Extract the [X, Y] coordinate from the center of the cell holding the provided text.  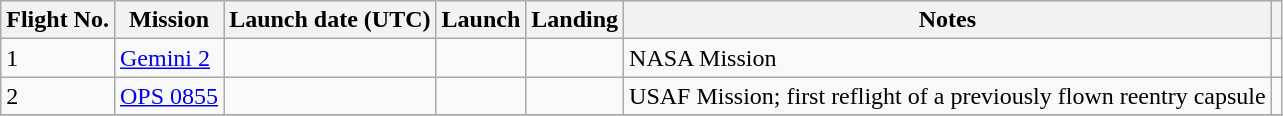
Launch [481, 20]
Mission [168, 20]
Flight No. [58, 20]
Launch date (UTC) [330, 20]
NASA Mission [948, 58]
Gemini 2 [168, 58]
1 [58, 58]
Notes [948, 20]
Landing [575, 20]
OPS 0855 [168, 96]
2 [58, 96]
USAF Mission; first reflight of a previously flown reentry capsule [948, 96]
